Find where the given text appears and provide that cell's center as (X, Y) coordinate. 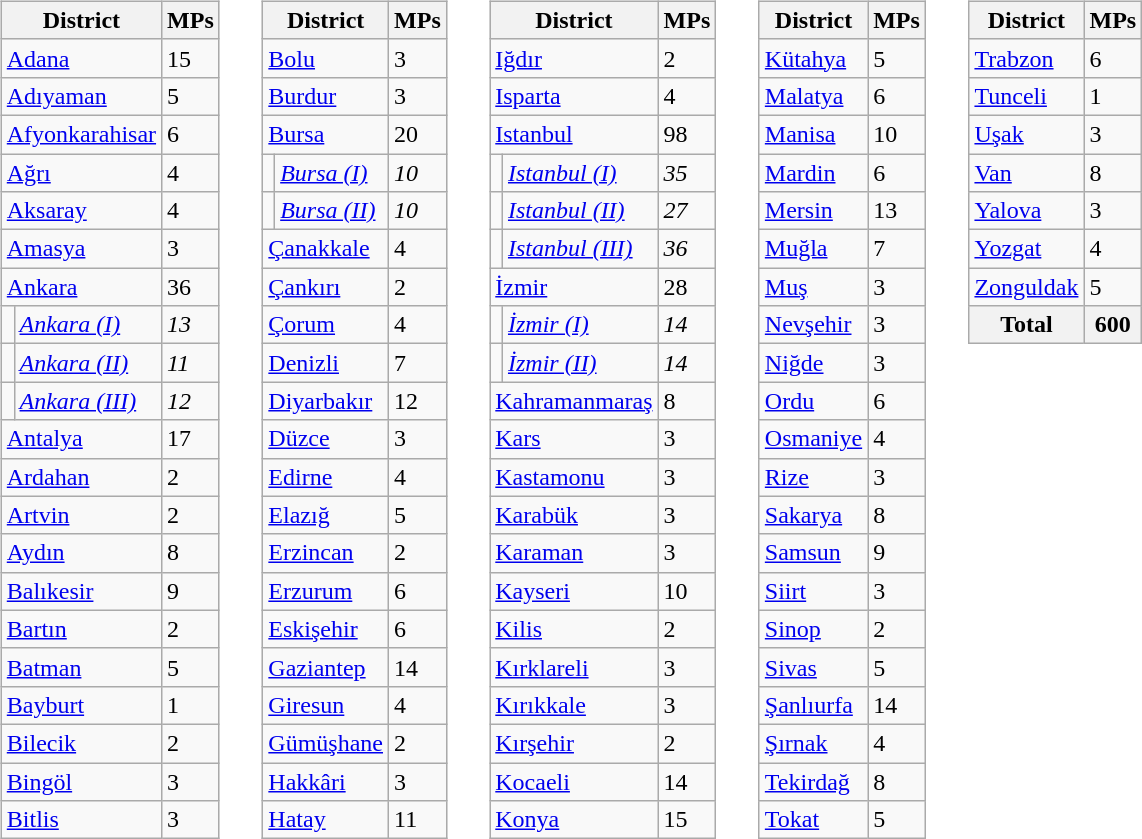
Erzurum (326, 591)
Rize (813, 477)
Karaman (574, 553)
Diyarbakır (326, 401)
Giresun (326, 705)
Yozgat (1026, 249)
Ankara (I) (88, 325)
Amasya (81, 249)
Trabzon (1026, 58)
Kilis (574, 629)
600 (1113, 325)
Tunceli (1026, 96)
Antalya (81, 439)
Şırnak (813, 743)
Erzincan (326, 553)
Van (1026, 173)
Karabük (574, 515)
Tokat (813, 820)
Istanbul (I) (580, 173)
98 (687, 134)
Osmaniye (813, 439)
Konya (574, 820)
Tekirdağ (813, 781)
Hakkâri (326, 781)
Edirne (326, 477)
Ardahan (81, 477)
Bitlis (81, 820)
İzmir (574, 287)
Siirt (813, 591)
Istanbul (574, 134)
Burdur (326, 96)
Kahramanmaraş (574, 401)
Bartın (81, 629)
Hatay (326, 820)
17 (191, 439)
Samsun (813, 553)
Gaziantep (326, 667)
Bilecik (81, 743)
Nevşehir (813, 325)
Bursa (326, 134)
Kırşehir (574, 743)
Balıkesir (81, 591)
Aydın (81, 553)
27 (687, 211)
Eskişehir (326, 629)
Istanbul (II) (580, 211)
Kars (574, 439)
Sinop (813, 629)
Adıyaman (81, 96)
Elazığ (326, 515)
Isparta (574, 96)
Bursa (I) (332, 173)
Mersin (813, 211)
Malatya (813, 96)
Çorum (326, 325)
İzmir (I) (580, 325)
Uşak (1026, 134)
Şanlıurfa (813, 705)
Sivas (813, 667)
Çankırı (326, 287)
Zonguldak (1026, 287)
Ağrı (81, 173)
Kastamonu (574, 477)
Sakarya (813, 515)
Iğdır (574, 58)
Ordu (813, 401)
Kırklareli (574, 667)
Düzce (326, 439)
Muğla (813, 249)
28 (687, 287)
Ankara (81, 287)
Kayseri (574, 591)
Adana (81, 58)
Yalova (1026, 211)
Artvin (81, 515)
Bingöl (81, 781)
Istanbul (III) (580, 249)
Aksaray (81, 211)
35 (687, 173)
Kütahya (813, 58)
Niğde (813, 363)
İzmir (II) (580, 363)
Muş (813, 287)
Bayburt (81, 705)
Çanakkale (326, 249)
Mardin (813, 173)
Ankara (III) (88, 401)
Bursa (II) (332, 211)
Kırıkkale (574, 705)
Ankara (II) (88, 363)
Total (1026, 325)
Gümüşhane (326, 743)
Bolu (326, 58)
Kocaeli (574, 781)
Manisa (813, 134)
Afyonkarahisar (81, 134)
Denizli (326, 363)
20 (418, 134)
Batman (81, 667)
